For the text-containing cell, return its midpoint in [x, y] coordinate format. 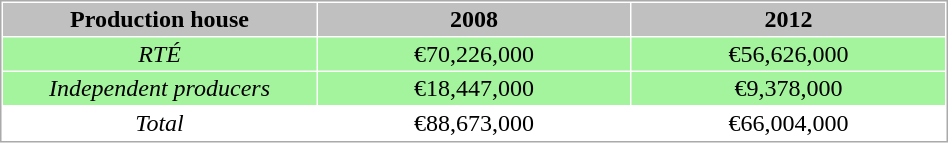
RTÉ [160, 54]
Production house [160, 20]
Independent producers [160, 88]
€18,447,000 [474, 88]
2012 [788, 20]
€9,378,000 [788, 88]
Total [160, 122]
€70,226,000 [474, 54]
€88,673,000 [474, 122]
€66,004,000 [788, 122]
2008 [474, 20]
€56,626,000 [788, 54]
